Output the [x, y] coordinate of the center of the cell containing the given text.  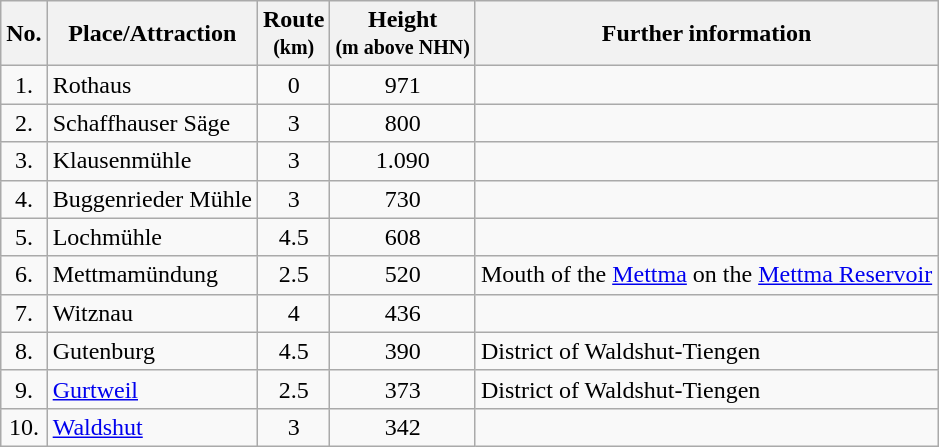
342 [402, 427]
1. [24, 85]
Gurtweil [152, 389]
Buggenrieder Mühle [152, 199]
2. [24, 123]
436 [402, 313]
Lochmühle [152, 237]
Mettmamündung [152, 275]
390 [402, 351]
373 [402, 389]
4. [24, 199]
Further information [706, 34]
Klausenmühle [152, 161]
3. [24, 161]
608 [402, 237]
Gutenburg [152, 351]
520 [402, 275]
9. [24, 389]
1.090 [402, 161]
Mouth of the Mettma on the Mettma Reservoir [706, 275]
7. [24, 313]
0 [294, 85]
Waldshut [152, 427]
Place/Attraction [152, 34]
800 [402, 123]
971 [402, 85]
5. [24, 237]
Height (m above NHN) [402, 34]
10. [24, 427]
8. [24, 351]
Schaffhauser Säge [152, 123]
Witznau [152, 313]
No. [24, 34]
Rothaus [152, 85]
6. [24, 275]
4 [294, 313]
730 [402, 199]
Route (km) [294, 34]
